Pinpoint the cell where the given text exists, returning its [x, y] midpoint coordinate. 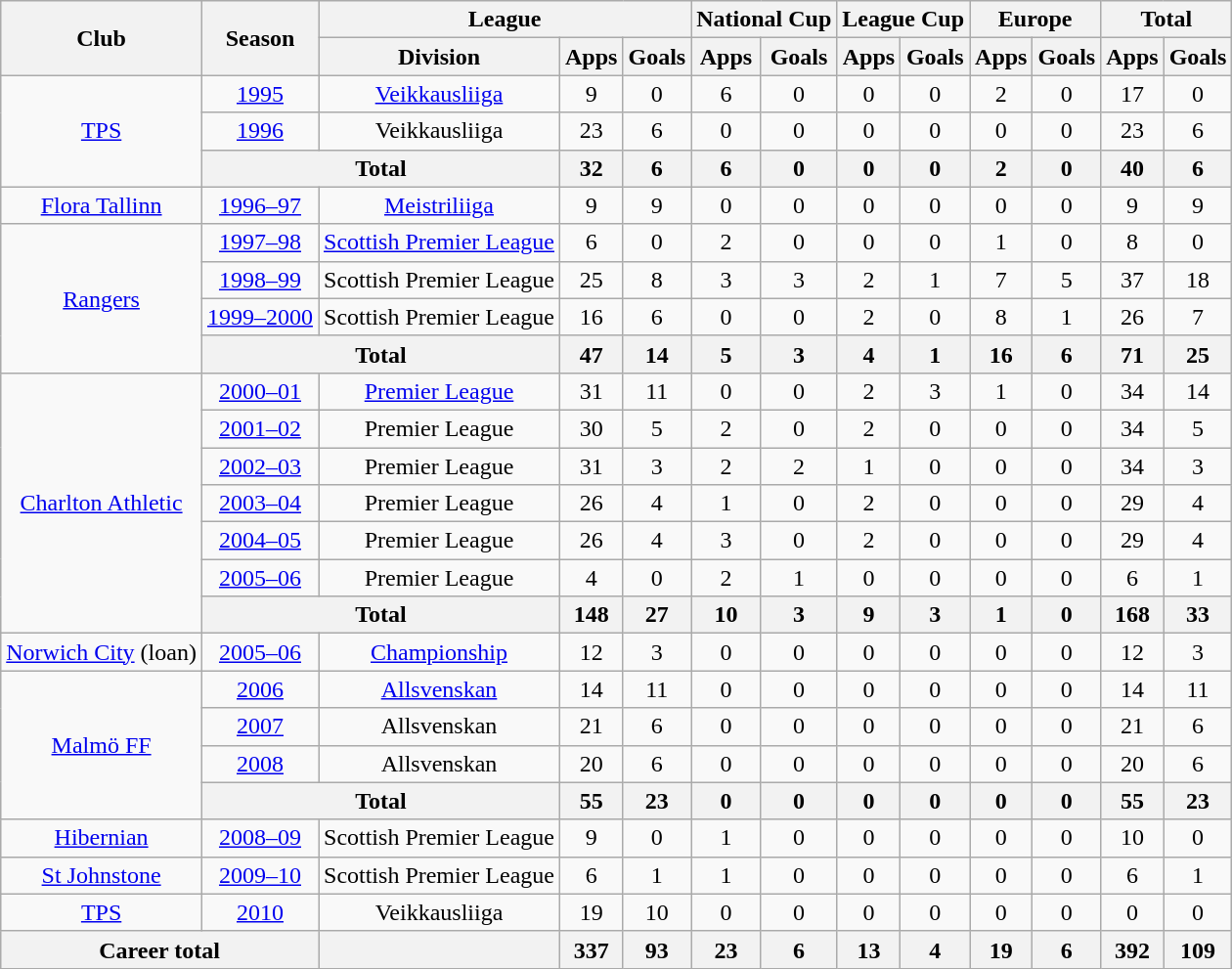
30 [592, 428]
Season [260, 38]
2008 [260, 764]
13 [868, 949]
2006 [260, 689]
27 [657, 615]
33 [1198, 615]
Norwich City (loan) [102, 652]
2010 [260, 912]
109 [1198, 949]
2009–10 [260, 875]
168 [1132, 615]
40 [1132, 168]
2002–03 [260, 466]
St Johnstone [102, 875]
47 [592, 354]
1995 [260, 94]
Championship [440, 652]
2008–09 [260, 838]
Europe [1035, 20]
148 [592, 615]
2003–04 [260, 504]
37 [1132, 280]
2001–02 [260, 428]
Career total [160, 949]
18 [1198, 280]
392 [1132, 949]
Club [102, 38]
Flora Tallinn [102, 205]
1996 [260, 131]
1997–98 [260, 242]
National Cup [765, 20]
93 [657, 949]
Meistriliiga [440, 205]
1999–2000 [260, 317]
71 [1132, 354]
Charlton Athletic [102, 503]
2000–01 [260, 391]
337 [592, 949]
17 [1132, 94]
Division [440, 57]
Malmö FF [102, 745]
Hibernian [102, 838]
2004–05 [260, 541]
League [505, 20]
2007 [260, 727]
1996–97 [260, 205]
Rangers [102, 298]
1998–99 [260, 280]
League Cup [903, 20]
32 [592, 168]
